Identify which cell holds the provided text, then report its [x, y] central coordinate. 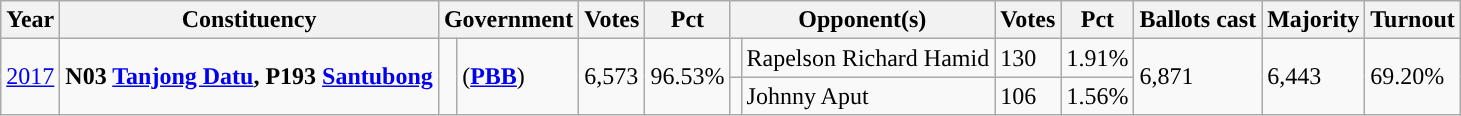
2017 [30, 77]
106 [1028, 96]
69.20% [1413, 77]
Year [30, 20]
130 [1028, 58]
Government [508, 20]
Majority [1314, 20]
6,573 [612, 77]
Turnout [1413, 20]
1.56% [1098, 96]
1.91% [1098, 58]
Johnny Aput [868, 96]
Opponent(s) [862, 20]
Constituency [250, 20]
Ballots cast [1198, 20]
(PBB) [518, 77]
6,443 [1314, 77]
6,871 [1198, 77]
Rapelson Richard Hamid [868, 58]
N03 Tanjong Datu, P193 Santubong [250, 77]
96.53% [688, 77]
